Search for the cell housing the specified text and yield its (x, y) center coordinate. 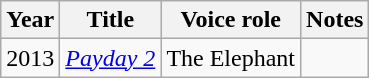
2013 (30, 58)
The Elephant (231, 58)
Voice role (231, 20)
Notes (335, 20)
Payday 2 (110, 58)
Title (110, 20)
Year (30, 20)
